Detect which cell encompasses the target text, then output its (x, y) center coordinate. 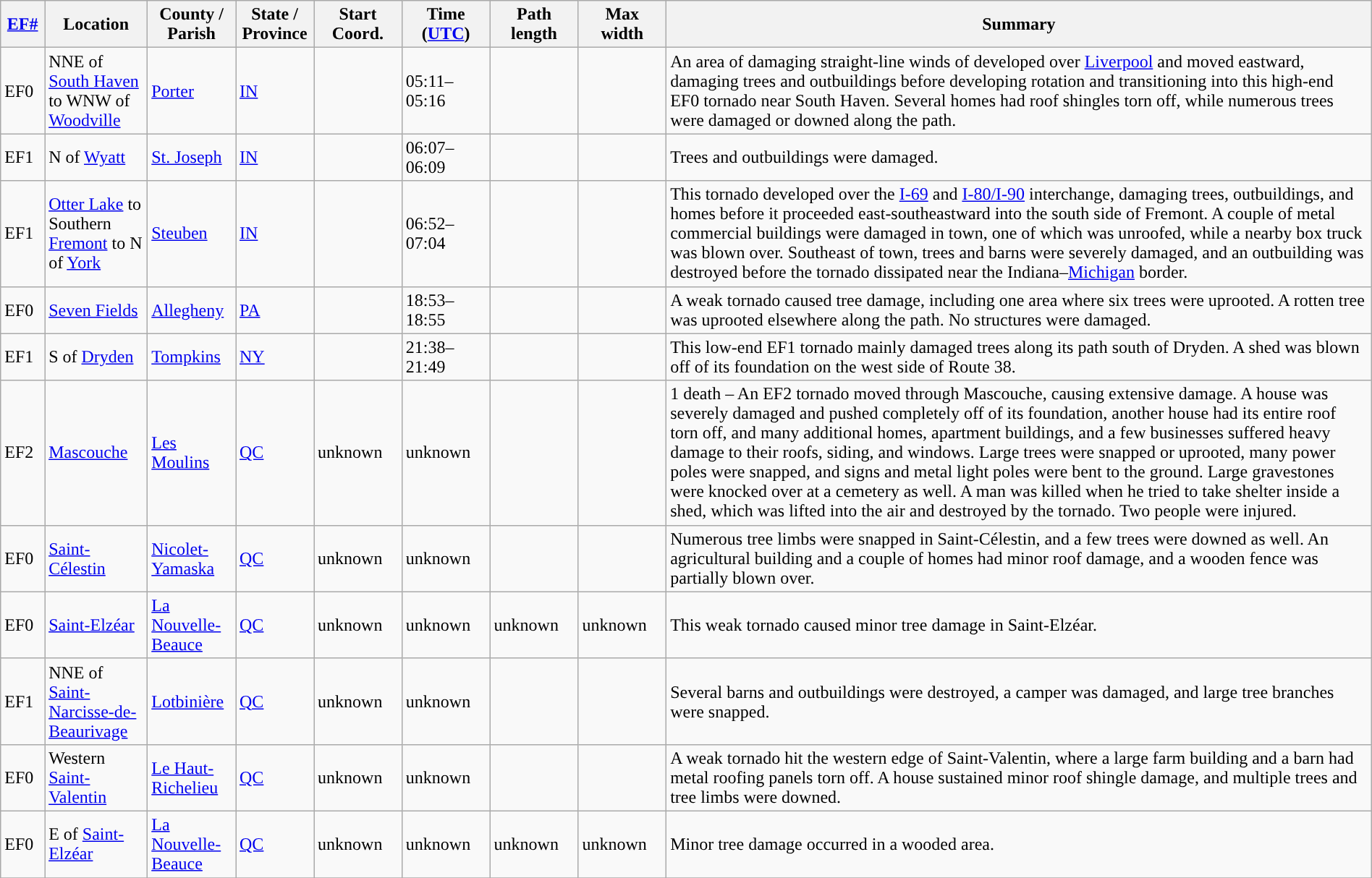
05:11–05:16 (446, 91)
St. Joseph (192, 158)
Tompkins (192, 357)
Le Haut-Richelieu (192, 777)
County / Parish (192, 25)
Mascouche (96, 453)
Western Saint-Valentin (96, 777)
Summary (1019, 25)
PA (275, 310)
Lotbinière (192, 702)
Otter Lake to Southern Fremont to N of York (96, 234)
E of Saint-Elzéar (96, 844)
NY (275, 357)
Max width (622, 25)
This low-end EF1 tornado mainly damaged trees along its path south of Dryden. A shed was blown off of its foundation on the west side of Route 38. (1019, 357)
Steuben (192, 234)
Trees and outbuildings were damaged. (1019, 158)
Minor tree damage occurred in a wooded area. (1019, 844)
N of Wyatt (96, 158)
Start Coord. (358, 25)
Saint-Elzéar (96, 625)
State / Province (275, 25)
Path length (534, 25)
Nicolet-Yamaska (192, 558)
Several barns and outbuildings were destroyed, a camper was damaged, and large tree branches were snapped. (1019, 702)
Seven Fields (96, 310)
06:07–06:09 (446, 158)
S of Dryden (96, 357)
Time (UTC) (446, 25)
Porter (192, 91)
18:53–18:55 (446, 310)
EF2 (23, 453)
Saint-Célestin (96, 558)
Allegheny (192, 310)
21:38–21:49 (446, 357)
Les Moulins (192, 453)
EF# (23, 25)
06:52–07:04 (446, 234)
This weak tornado caused minor tree damage in Saint-Elzéar. (1019, 625)
NNE of Saint-Narcisse-de-Beaurivage (96, 702)
Location (96, 25)
NNE of South Haven to WNW of Woodville (96, 91)
